Return [X, Y] of the center of cell containing provided text 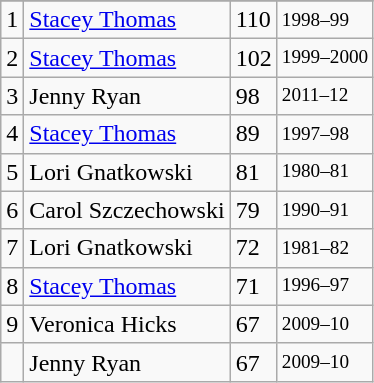
8 [12, 286]
81 [254, 172]
1990–91 [325, 210]
1997–98 [325, 134]
6 [12, 210]
Carol Szczechowski [127, 210]
1998–99 [325, 20]
2011–12 [325, 96]
1 [12, 20]
5 [12, 172]
2 [12, 58]
98 [254, 96]
1980–81 [325, 172]
110 [254, 20]
4 [12, 134]
9 [12, 324]
72 [254, 248]
Veronica Hicks [127, 324]
71 [254, 286]
1981–82 [325, 248]
89 [254, 134]
7 [12, 248]
3 [12, 96]
79 [254, 210]
1996–97 [325, 286]
102 [254, 58]
1999–2000 [325, 58]
